Search for the cell housing the specified text and yield its (x, y) center coordinate. 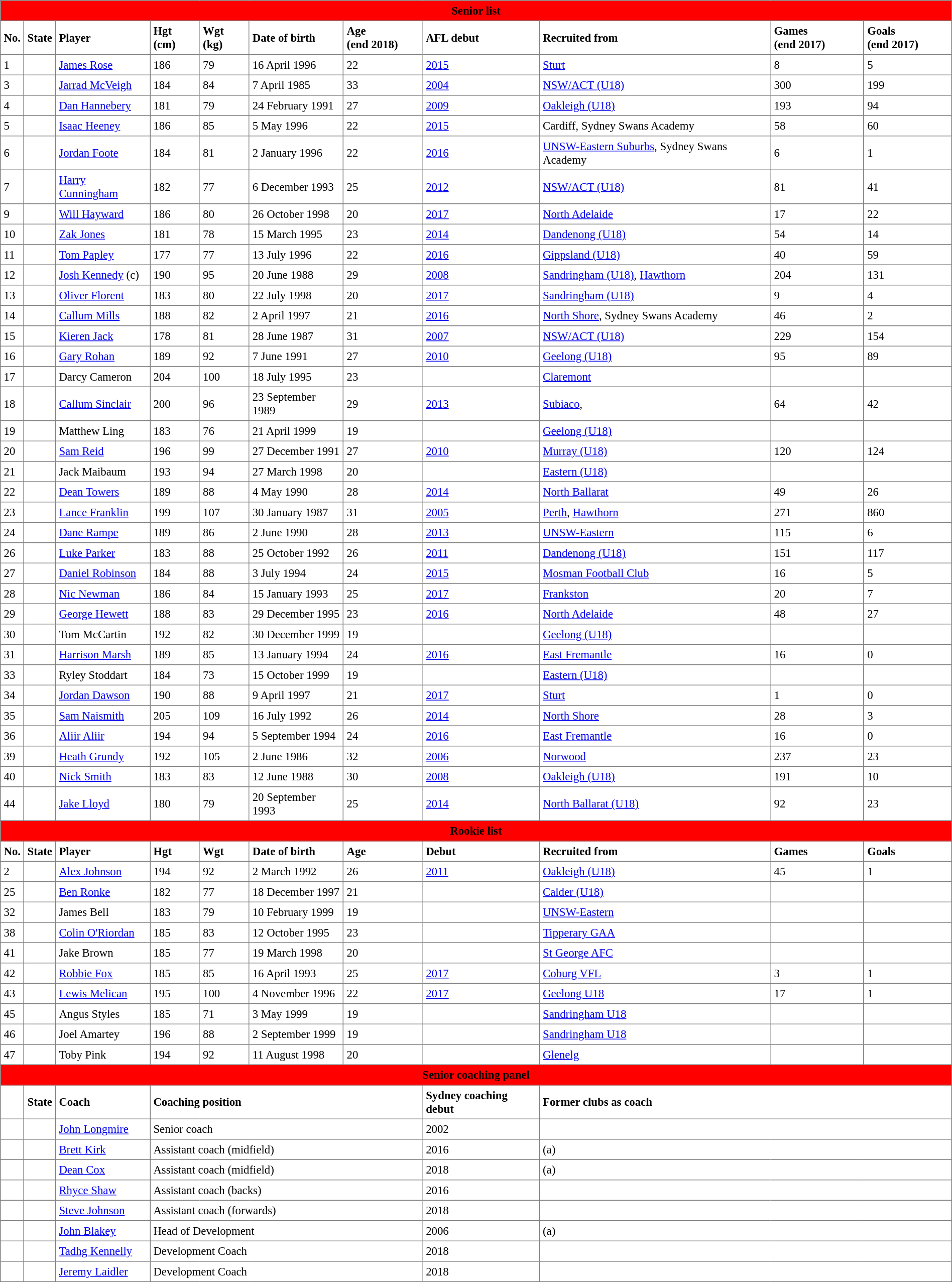
124 (908, 451)
James Rose (103, 65)
15 (12, 336)
99 (224, 451)
71 (224, 1014)
180 (175, 804)
Zak Jones (103, 234)
54 (817, 234)
Rhyce Shaw (103, 1190)
27 March 1998 (296, 472)
12 October 1995 (296, 933)
64 (817, 404)
Gary Rohan (103, 356)
Assistant coach (backs) (286, 1190)
58 (817, 126)
78 (224, 234)
11 August 1998 (296, 1055)
Tipperary GAA (655, 933)
25 October 1992 (296, 553)
20 June 1988 (296, 275)
18 December 1997 (296, 892)
North Ballarat (U18) (655, 804)
Nic Newman (103, 594)
Sam Reid (103, 451)
151 (817, 553)
76 (224, 431)
18 July 1995 (296, 377)
Goals (end 2017) (908, 38)
Former clubs as coach (745, 1102)
12 June 1988 (296, 776)
60 (908, 126)
Callum Sinclair (103, 404)
73 (224, 675)
Steve Johnson (103, 1210)
Jordan Foote (103, 153)
Colin O'Riordan (103, 933)
35 (12, 716)
16 April 1993 (296, 973)
Robbie Fox (103, 973)
Norwood (655, 756)
Gippsland (U18) (655, 255)
Alex Johnson (103, 871)
Kieren Jack (103, 336)
15 March 1995 (296, 234)
Joel Amartey (103, 1034)
Josh Kennedy (c) (103, 275)
Coaching position (286, 1102)
115 (817, 532)
96 (224, 404)
2 June 1990 (296, 532)
Head of Development (286, 1231)
Sandringham (U18), Hawthorn (655, 275)
Hgt (cm) (175, 38)
Aliir Aliir (103, 736)
Heath Grundy (103, 756)
Calder (U18) (655, 892)
15 January 1993 (296, 594)
16 July 1992 (296, 716)
Tom McCartin (103, 634)
29 December 1995 (296, 614)
86 (224, 532)
2 January 1996 (296, 153)
Coburg VFL (655, 973)
Goals (908, 851)
120 (817, 451)
195 (175, 993)
15 October 1999 (296, 675)
2007 (481, 336)
237 (817, 756)
UNSW-Eastern Suburbs, Sydney Swans Academy (655, 153)
Dean Towers (103, 492)
Ben Ronke (103, 892)
11 (12, 255)
Tadhg Kennelly (103, 1251)
2 September 1999 (296, 1034)
Angus Styles (103, 1014)
Toby Pink (103, 1055)
191 (817, 776)
Claremont (655, 377)
48 (817, 614)
Age (383, 851)
205 (175, 716)
Hgt (175, 851)
2005 (481, 512)
Dane Rampe (103, 532)
16 April 1996 (296, 65)
21 April 1999 (296, 431)
105 (224, 756)
Tom Papley (103, 255)
Glenelg (655, 1055)
2012 (481, 187)
Darcy Cameron (103, 377)
Matthew Ling (103, 431)
36 (12, 736)
Lance Franklin (103, 512)
5 September 1994 (296, 736)
154 (908, 336)
St George AFC (655, 953)
Jake Brown (103, 953)
Assistant coach (forwards) (286, 1210)
Senior list (476, 11)
Geelong U18 (655, 993)
Murray (U18) (655, 451)
7 June 1991 (296, 356)
28 June 1987 (296, 336)
5 May 1996 (296, 126)
10 February 1999 (296, 912)
Callum Mills (103, 315)
Isaac Heeney (103, 126)
44 (12, 804)
2 March 1992 (296, 871)
Rookie list (476, 831)
13 January 1994 (296, 654)
Harry Cunningham (103, 187)
13 (12, 295)
2 June 1986 (296, 756)
300 (817, 85)
Daniel Robinson (103, 573)
271 (817, 512)
7 April 1985 (296, 85)
38 (12, 933)
North Shore, Sydney Swans Academy (655, 315)
Jack Maibaum (103, 472)
47 (12, 1055)
22 July 1998 (296, 295)
27 December 1991 (296, 451)
Brett Kirk (103, 1149)
18 (12, 404)
4 May 1990 (296, 492)
9 April 1997 (296, 695)
Games (end 2017) (817, 38)
Oliver Florent (103, 295)
2 April 1997 (296, 315)
117 (908, 553)
Mosman Football Club (655, 573)
Senior coach (286, 1129)
107 (224, 512)
19 March 1998 (296, 953)
177 (175, 255)
200 (175, 404)
39 (12, 756)
20 September 1993 (296, 804)
Cardiff, Sydney Swans Academy (655, 126)
43 (12, 993)
24 February 1991 (296, 105)
860 (908, 512)
Nick Smith (103, 776)
North Ballarat (655, 492)
178 (175, 336)
Debut (481, 851)
Sydney coaching debut (481, 1102)
Age (end 2018) (383, 38)
2004 (481, 85)
Games (817, 851)
North Shore (655, 716)
229 (817, 336)
Jarrad McVeigh (103, 85)
AFL debut (481, 38)
13 July 1996 (296, 255)
George Hewett (103, 614)
49 (817, 492)
12 (12, 275)
30 December 1999 (296, 634)
89 (908, 356)
Jake Lloyd (103, 804)
James Bell (103, 912)
6 December 1993 (296, 187)
Subiaco, (655, 404)
23 September 1989 (296, 404)
Sandringham (U18) (655, 295)
Luke Parker (103, 553)
Dan Hannebery (103, 105)
34 (12, 695)
59 (908, 255)
Harrison Marsh (103, 654)
8 (817, 65)
4 November 1996 (296, 993)
3 May 1999 (296, 1014)
Sam Naismith (103, 716)
30 January 1987 (296, 512)
109 (224, 716)
Lewis Melican (103, 993)
2009 (481, 105)
Dean Cox (103, 1170)
2002 (481, 1129)
3 July 1994 (296, 573)
Frankston (655, 594)
Jeremy Laidler (103, 1271)
John Blakey (103, 1231)
Wgt (224, 851)
Coach (103, 1102)
Ryley Stoddart (103, 675)
131 (908, 275)
Will Hayward (103, 214)
26 October 1998 (296, 214)
John Longmire (103, 1129)
Perth, Hawthorn (655, 512)
Jordan Dawson (103, 695)
Wgt (kg) (224, 38)
Senior coaching panel (476, 1075)
